Determine the (X, Y) coordinate at the center of the cell enclosing the given text.  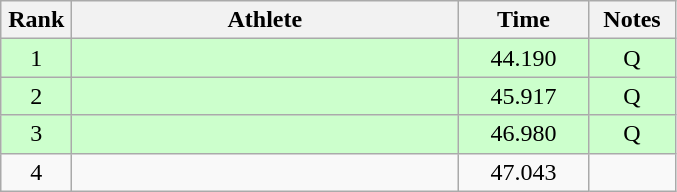
1 (36, 58)
Athlete (265, 20)
47.043 (524, 172)
3 (36, 134)
2 (36, 96)
Notes (632, 20)
Time (524, 20)
45.917 (524, 96)
Rank (36, 20)
44.190 (524, 58)
4 (36, 172)
46.980 (524, 134)
